Search for the cell housing the specified text and yield its [x, y] center coordinate. 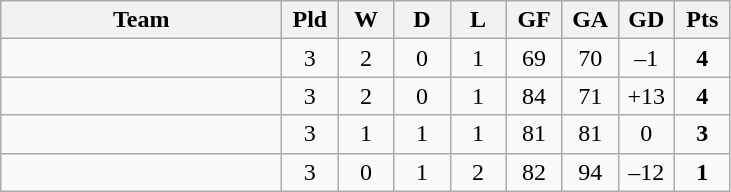
69 [534, 58]
L [478, 20]
71 [590, 96]
82 [534, 172]
GD [646, 20]
–12 [646, 172]
D [422, 20]
Pts [702, 20]
+13 [646, 96]
GF [534, 20]
94 [590, 172]
70 [590, 58]
84 [534, 96]
Team [142, 20]
–1 [646, 58]
Pld [310, 20]
W [366, 20]
GA [590, 20]
